From the cell containing the given text, extract its center point as (x, y) coordinate. 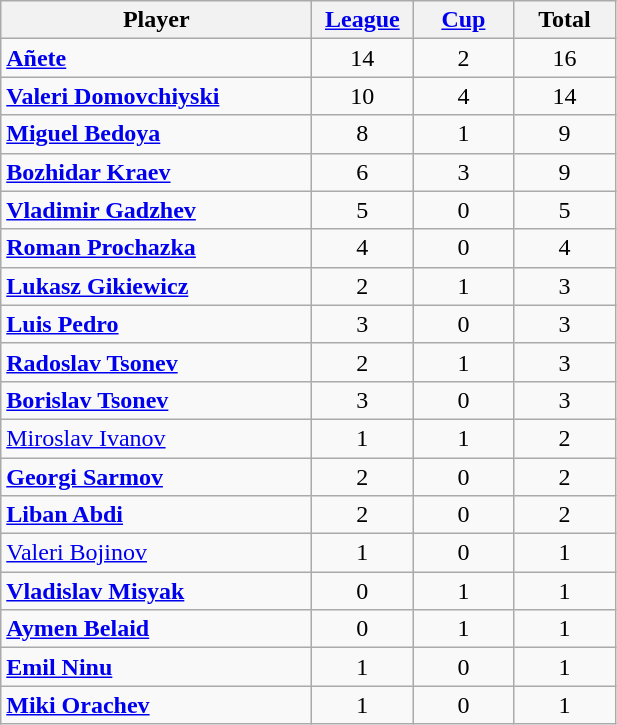
Añete (156, 58)
Miguel Bedoya (156, 134)
Player (156, 20)
Bozhidar Kraev (156, 172)
Radoslav Tsonev (156, 362)
Liban Abdi (156, 515)
10 (362, 96)
Valeri Domovchiyski (156, 96)
Roman Prochazka (156, 248)
Miki Orachev (156, 705)
Aymen Belaid (156, 629)
Vladislav Misyak (156, 591)
Total (564, 20)
Miroslav Ivanov (156, 438)
Vladimir Gadzhev (156, 210)
Georgi Sarmov (156, 477)
Valeri Bojinov (156, 553)
Lukasz Gikiewicz (156, 286)
Borislav Tsonev (156, 400)
16 (564, 58)
6 (362, 172)
Luis Pedro (156, 324)
Emil Ninu (156, 667)
Cup (464, 20)
League (362, 20)
8 (362, 134)
